Extract the (X, Y) coordinate from the center of the cell holding the provided text.  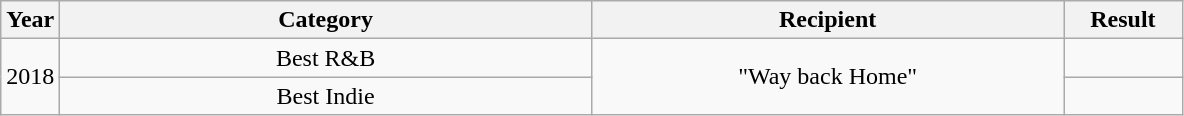
Recipient (827, 20)
"Way back Home" (827, 77)
Year (30, 20)
Result (1123, 20)
Category (326, 20)
2018 (30, 77)
Best Indie (326, 96)
Best R&B (326, 58)
